Output the (X, Y) coordinate of the center of the cell containing the given text.  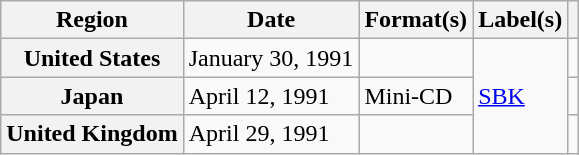
January 30, 1991 (271, 58)
April 29, 1991 (271, 134)
Mini-CD (416, 96)
Japan (92, 96)
Label(s) (520, 20)
Region (92, 20)
Date (271, 20)
United States (92, 58)
United Kingdom (92, 134)
SBK (520, 96)
Format(s) (416, 20)
April 12, 1991 (271, 96)
